Output the [x, y] coordinate of the center of the cell containing the given text.  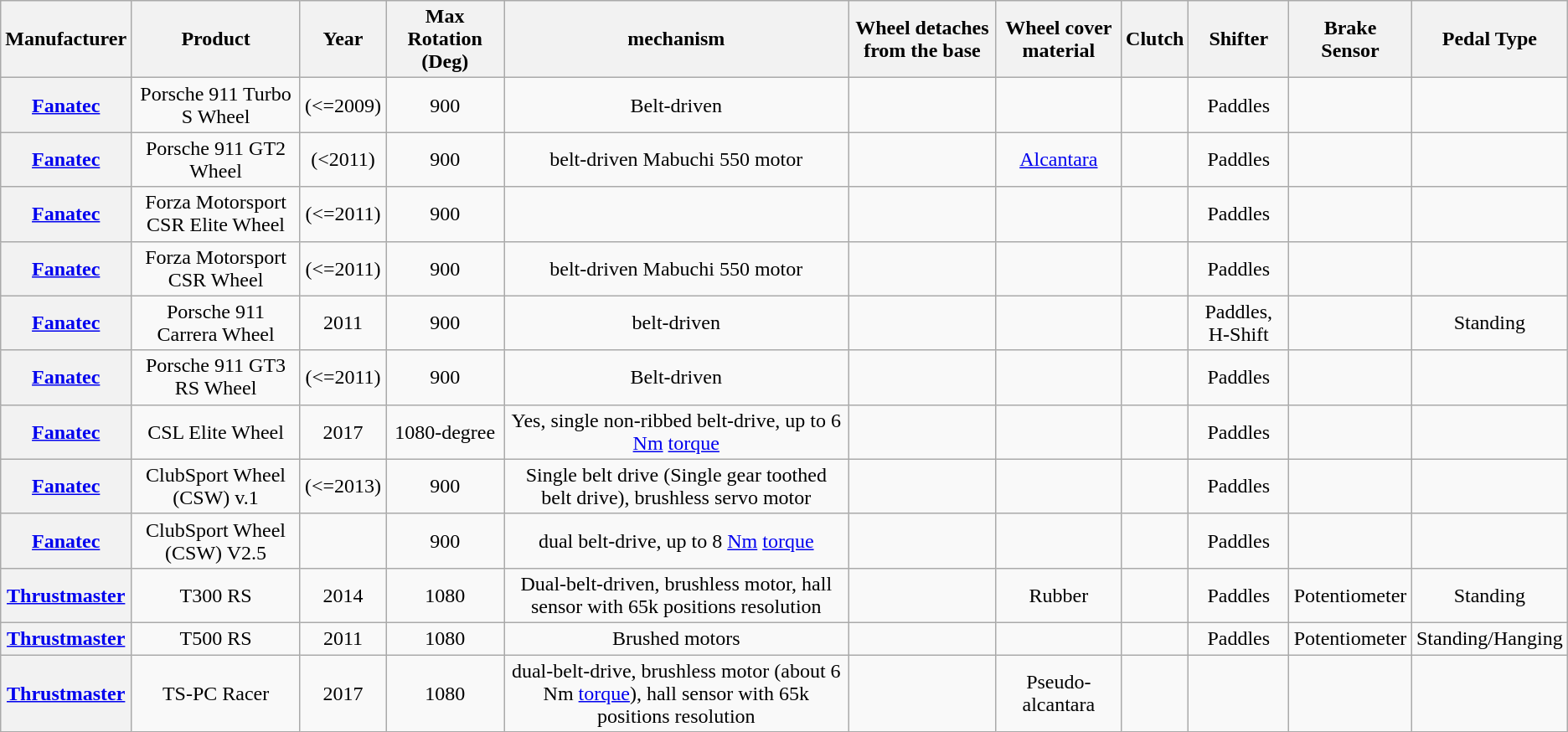
Clutch [1155, 39]
CSL Elite Wheel [216, 432]
Year [343, 39]
Wheel cover material [1059, 39]
Brushed motors [677, 638]
belt-driven [677, 323]
Rubber [1059, 595]
Max Rotation (Deg) [446, 39]
(<=2013) [343, 486]
Alcantara [1059, 159]
Paddles, H-Shift [1239, 323]
TS-PC Racer [216, 693]
(<2011) [343, 159]
Brake Sensor [1350, 39]
ClubSport Wheel (CSW) v.1 [216, 486]
Product [216, 39]
Porsche 911 GT3 RS Wheel [216, 377]
Single belt drive (Single gear toothed belt drive), brushless servo motor [677, 486]
dual-belt-drive, brushless motor (about 6 Nm torque), hall sensor with 65k positions resolution [677, 693]
Yes, single non-ribbed belt-drive, up to 6 Nm torque [677, 432]
Dual-belt-driven, brushless motor, hall sensor with 65k positions resolution [677, 595]
Wheel detaches from the base [922, 39]
Standing/Hanging [1489, 638]
Porsche 911 GT2 Wheel [216, 159]
Shifter [1239, 39]
Pseudo-alcantara [1059, 693]
1080-degree [446, 432]
Manufacturer [66, 39]
dual belt-drive, up to 8 Nm torque [677, 541]
T300 RS [216, 595]
T500 RS [216, 638]
Porsche 911 Turbo S Wheel [216, 106]
(<=2009) [343, 106]
mechanism [677, 39]
2014 [343, 595]
ClubSport Wheel (CSW) V2.5 [216, 541]
Forza Motorsport CSR Wheel [216, 268]
Pedal Type [1489, 39]
Forza Motorsport CSR Elite Wheel [216, 214]
Porsche 911 Carrera Wheel [216, 323]
